Capture the cell that displays the provided text and extract its [x, y] central coordinate. 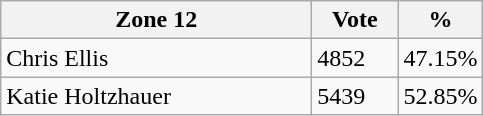
Zone 12 [156, 20]
Chris Ellis [156, 58]
52.85% [440, 96]
5439 [355, 96]
Vote [355, 20]
4852 [355, 58]
Katie Holtzhauer [156, 96]
% [440, 20]
47.15% [440, 58]
